Find where the given text appears and provide that cell's center as [X, Y] coordinate. 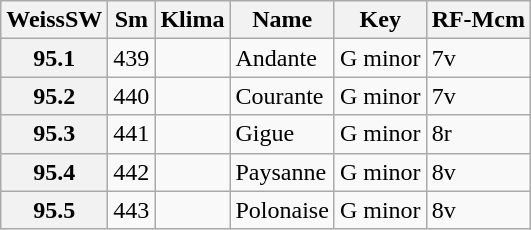
8r [478, 134]
RF-Mcm [478, 20]
95.2 [54, 96]
Courante [282, 96]
Key [380, 20]
443 [132, 210]
WeissSW [54, 20]
439 [132, 58]
Paysanne [282, 172]
95.5 [54, 210]
Name [282, 20]
Andante [282, 58]
Klima [192, 20]
440 [132, 96]
95.1 [54, 58]
441 [132, 134]
95.4 [54, 172]
Polonaise [282, 210]
442 [132, 172]
95.3 [54, 134]
Gigue [282, 134]
Sm [132, 20]
